Locate the cell with the specified text and output its [x, y] center coordinate. 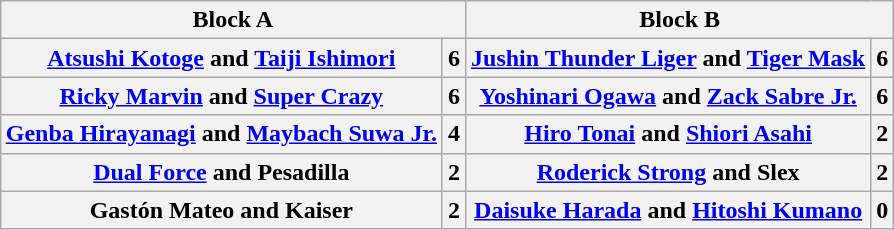
Jushin Thunder Liger and Tiger Mask [668, 58]
Block B [680, 20]
Gastón Mateo and Kaiser [221, 210]
Dual Force and Pesadilla [221, 172]
Genba Hirayanagi and Maybach Suwa Jr. [221, 134]
4 [454, 134]
Atsushi Kotoge and Taiji Ishimori [221, 58]
Daisuke Harada and Hitoshi Kumano [668, 210]
Hiro Tonai and Shiori Asahi [668, 134]
Ricky Marvin and Super Crazy [221, 96]
0 [882, 210]
Yoshinari Ogawa and Zack Sabre Jr. [668, 96]
Block A [232, 20]
Roderick Strong and Slex [668, 172]
